For the text-containing cell, return its midpoint in (X, Y) coordinate format. 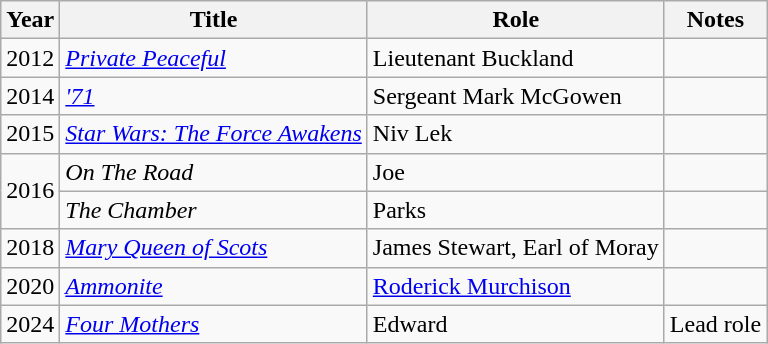
Notes (715, 20)
Role (516, 20)
Lead role (715, 324)
Year (30, 20)
On The Road (214, 172)
James Stewart, Earl of Moray (516, 248)
Sergeant Mark McGowen (516, 96)
Mary Queen of Scots (214, 248)
2012 (30, 58)
2015 (30, 134)
Four Mothers (214, 324)
Niv Lek (516, 134)
Lieutenant Buckland (516, 58)
Edward (516, 324)
Roderick Murchison (516, 286)
2018 (30, 248)
'71 (214, 96)
Private Peaceful (214, 58)
Title (214, 20)
2024 (30, 324)
Joe (516, 172)
Parks (516, 210)
The Chamber (214, 210)
2014 (30, 96)
2016 (30, 191)
2020 (30, 286)
Ammonite (214, 286)
Star Wars: The Force Awakens (214, 134)
